Capture the cell that displays the provided text and extract its (x, y) central coordinate. 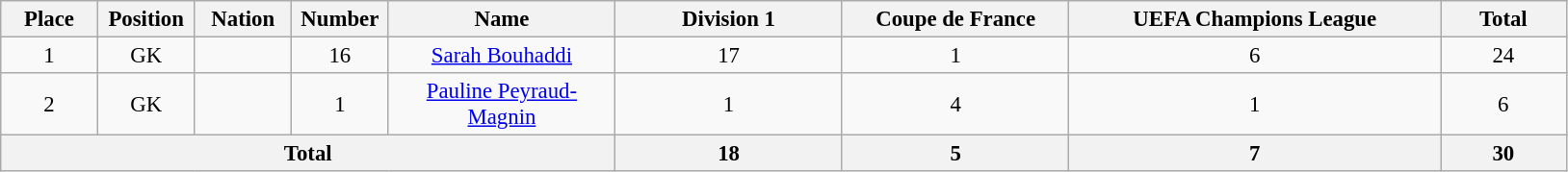
Coupe de France (955, 19)
4 (955, 104)
Position (146, 19)
24 (1504, 56)
Place (50, 19)
Division 1 (729, 19)
16 (341, 56)
Name (502, 19)
17 (729, 56)
UEFA Champions League (1255, 19)
Nation (243, 19)
Number (341, 19)
Pauline Peyraud-Magnin (502, 104)
5 (955, 154)
2 (50, 104)
30 (1504, 154)
Sarah Bouhaddi (502, 56)
18 (729, 154)
7 (1255, 154)
